For the text-containing cell, return its midpoint in (X, Y) coordinate format. 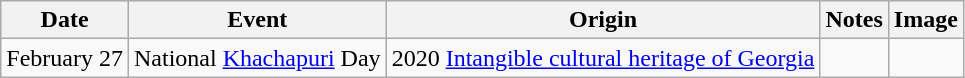
Date (65, 20)
Origin (603, 20)
Notes (854, 20)
National Khachapuri Day (257, 58)
Event (257, 20)
February 27 (65, 58)
Image (926, 20)
2020 Intangible cultural heritage of Georgia (603, 58)
